From the cell containing the given text, extract its center point as [x, y] coordinate. 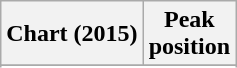
Peakposition [189, 34]
Chart (2015) [72, 34]
